Return (x, y) of the center of cell containing provided text 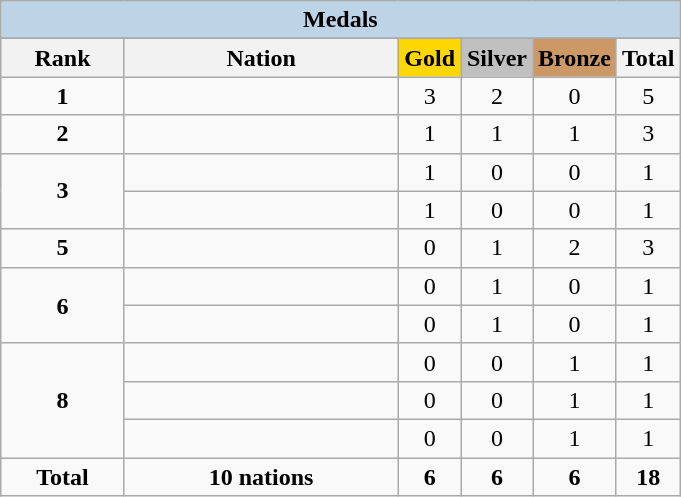
Nation (261, 58)
10 nations (261, 477)
Silver (496, 58)
8 (63, 400)
Rank (63, 58)
Medals (340, 20)
Bronze (574, 58)
18 (648, 477)
Gold (430, 58)
